Extract the [X, Y] coordinate from the center of the cell holding the provided text.  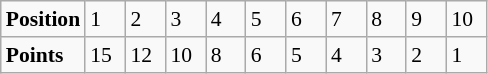
9 [426, 19]
12 [145, 55]
Points [43, 55]
7 [346, 19]
Position [43, 19]
15 [105, 55]
